Search for the cell housing the specified text and yield its [X, Y] center coordinate. 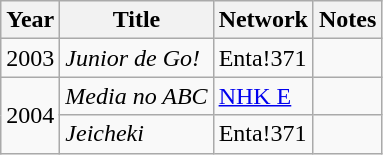
2004 [30, 115]
Junior de Go! [136, 58]
Title [136, 20]
2003 [30, 58]
NHK E [263, 96]
Network [263, 20]
Year [30, 20]
Notes [347, 20]
Media no ABC [136, 96]
Jeicheki [136, 134]
